Find where the given text appears and provide that cell's center as (X, Y) coordinate. 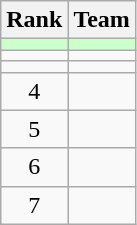
6 (34, 167)
5 (34, 129)
4 (34, 91)
Rank (34, 20)
7 (34, 205)
Team (102, 20)
